Return [x, y] of the center of cell containing provided text 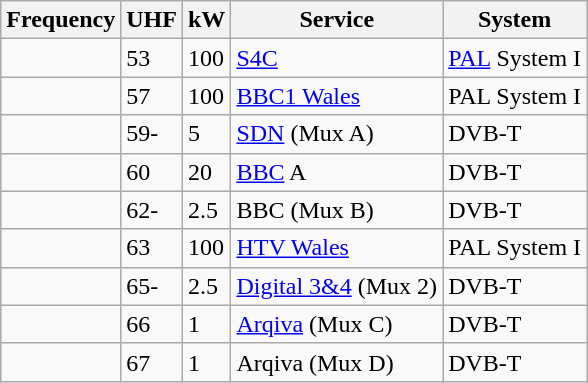
57 [152, 96]
SDN (Mux A) [337, 134]
System [515, 20]
HTV Wales [337, 248]
Arqiva (Mux D) [337, 362]
Frequency [61, 20]
62- [152, 210]
Service [337, 20]
BBC (Mux B) [337, 210]
66 [152, 324]
BBC A [337, 172]
kW [206, 20]
BBC1 Wales [337, 96]
S4C [337, 58]
53 [152, 58]
20 [206, 172]
60 [152, 172]
59- [152, 134]
Digital 3&4 (Mux 2) [337, 286]
67 [152, 362]
5 [206, 134]
65- [152, 286]
UHF [152, 20]
63 [152, 248]
Arqiva (Mux C) [337, 324]
